Search for the cell housing the specified text and yield its (X, Y) center coordinate. 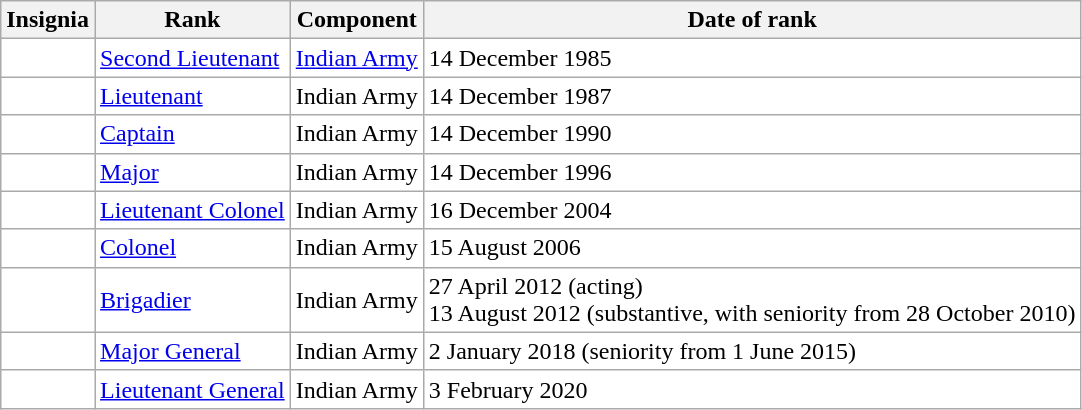
14 December 1990 (752, 134)
Captain (193, 134)
27 April 2012 (acting)13 August 2012 (substantive, with seniority from 28 October 2010) (752, 300)
3 February 2020 (752, 389)
Component (356, 20)
Lieutenant Colonel (193, 210)
14 December 1987 (752, 96)
Major General (193, 351)
14 December 1985 (752, 58)
Brigadier (193, 300)
Insignia (48, 20)
2 January 2018 (seniority from 1 June 2015) (752, 351)
16 December 2004 (752, 210)
Rank (193, 20)
Major (193, 172)
Colonel (193, 248)
Lieutenant General (193, 389)
Second Lieutenant (193, 58)
15 August 2006 (752, 248)
14 December 1996 (752, 172)
Date of rank (752, 20)
Lieutenant (193, 96)
